For the text-containing cell, return its midpoint in (x, y) coordinate format. 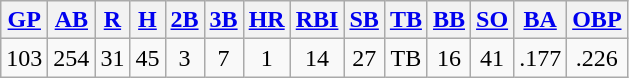
BA (540, 20)
254 (72, 58)
3 (184, 58)
H (148, 20)
16 (448, 58)
RBI (317, 20)
1 (266, 58)
SB (364, 20)
.226 (597, 58)
BB (448, 20)
AB (72, 20)
GP (24, 20)
103 (24, 58)
7 (224, 58)
OBP (597, 20)
14 (317, 58)
R (112, 20)
31 (112, 58)
SO (492, 20)
3B (224, 20)
41 (492, 58)
.177 (540, 58)
HR (266, 20)
27 (364, 58)
45 (148, 58)
2B (184, 20)
